Identify which cell holds the provided text, then report its [X, Y] central coordinate. 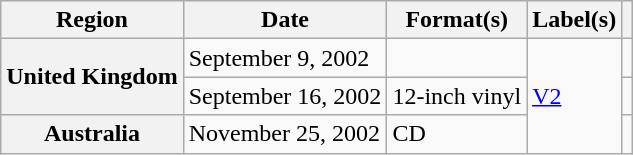
12-inch vinyl [457, 96]
Region [92, 20]
V2 [574, 96]
November 25, 2002 [285, 134]
Australia [92, 134]
September 9, 2002 [285, 58]
United Kingdom [92, 77]
Label(s) [574, 20]
CD [457, 134]
Date [285, 20]
Format(s) [457, 20]
September 16, 2002 [285, 96]
